Capture the cell that displays the provided text and extract its [x, y] central coordinate. 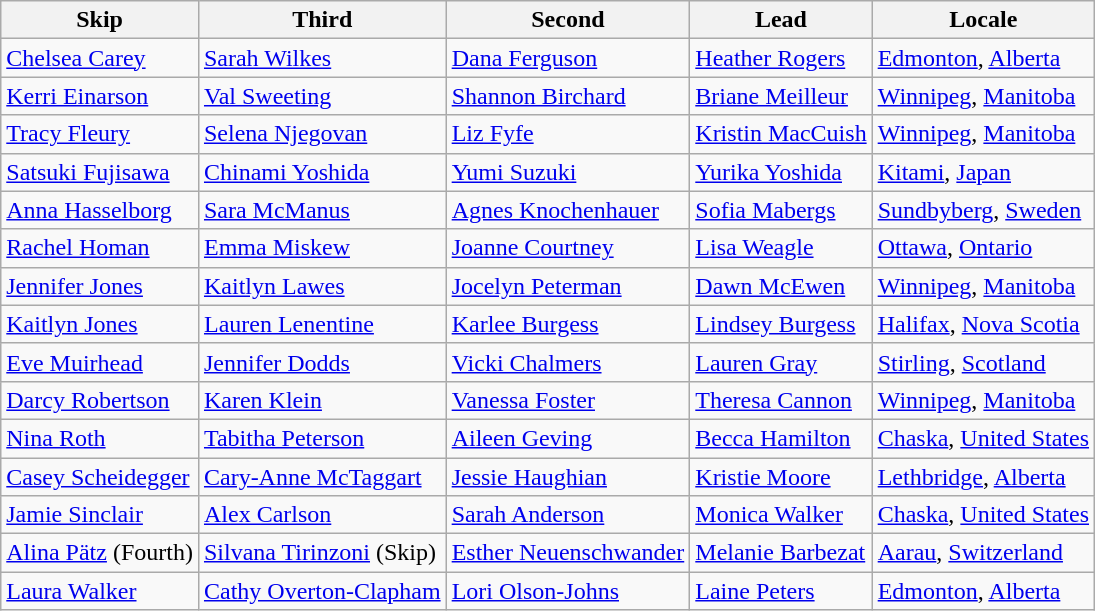
Heather Rogers [781, 58]
Sofia Mabergs [781, 210]
Liz Fyfe [568, 134]
Silvana Tirinzoni (Skip) [322, 553]
Jamie Sinclair [100, 515]
Kitami, Japan [983, 172]
Kristie Moore [781, 477]
Cathy Overton-Clapham [322, 591]
Eve Muirhead [100, 362]
Laura Walker [100, 591]
Rachel Homan [100, 248]
Sarah Wilkes [322, 58]
Tabitha Peterson [322, 438]
Emma Miskew [322, 248]
Second [568, 20]
Jessie Haughian [568, 477]
Karlee Burgess [568, 324]
Yurika Yoshida [781, 172]
Agnes Knochenhauer [568, 210]
Chelsea Carey [100, 58]
Sundbyberg, Sweden [983, 210]
Theresa Cannon [781, 400]
Shannon Birchard [568, 96]
Yumi Suzuki [568, 172]
Darcy Robertson [100, 400]
Lethbridge, Alberta [983, 477]
Kristin MacCuish [781, 134]
Alex Carlson [322, 515]
Lead [781, 20]
Jocelyn Peterman [568, 286]
Locale [983, 20]
Stirling, Scotland [983, 362]
Kerri Einarson [100, 96]
Jennifer Jones [100, 286]
Joanne Courtney [568, 248]
Sarah Anderson [568, 515]
Anna Hasselborg [100, 210]
Cary-Anne McTaggart [322, 477]
Kaitlyn Jones [100, 324]
Briane Meilleur [781, 96]
Chinami Yoshida [322, 172]
Lauren Lenentine [322, 324]
Casey Scheidegger [100, 477]
Monica Walker [781, 515]
Aileen Geving [568, 438]
Lindsey Burgess [781, 324]
Jennifer Dodds [322, 362]
Karen Klein [322, 400]
Halifax, Nova Scotia [983, 324]
Ottawa, Ontario [983, 248]
Dana Ferguson [568, 58]
Alina Pätz (Fourth) [100, 553]
Skip [100, 20]
Lori Olson-Johns [568, 591]
Aarau, Switzerland [983, 553]
Vanessa Foster [568, 400]
Becca Hamilton [781, 438]
Esther Neuenschwander [568, 553]
Val Sweeting [322, 96]
Laine Peters [781, 591]
Kaitlyn Lawes [322, 286]
Lauren Gray [781, 362]
Selena Njegovan [322, 134]
Dawn McEwen [781, 286]
Vicki Chalmers [568, 362]
Melanie Barbezat [781, 553]
Third [322, 20]
Tracy Fleury [100, 134]
Satsuki Fujisawa [100, 172]
Nina Roth [100, 438]
Sara McManus [322, 210]
Lisa Weagle [781, 248]
